Find where the given text appears and provide that cell's center as [x, y] coordinate. 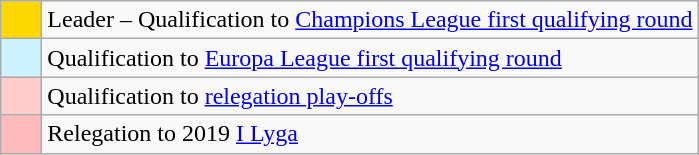
Relegation to 2019 I Lyga [370, 134]
Qualification to relegation play-offs [370, 96]
Qualification to Europa League first qualifying round [370, 58]
Leader – Qualification to Champions League first qualifying round [370, 20]
